Search for the cell housing the specified text and yield its (X, Y) center coordinate. 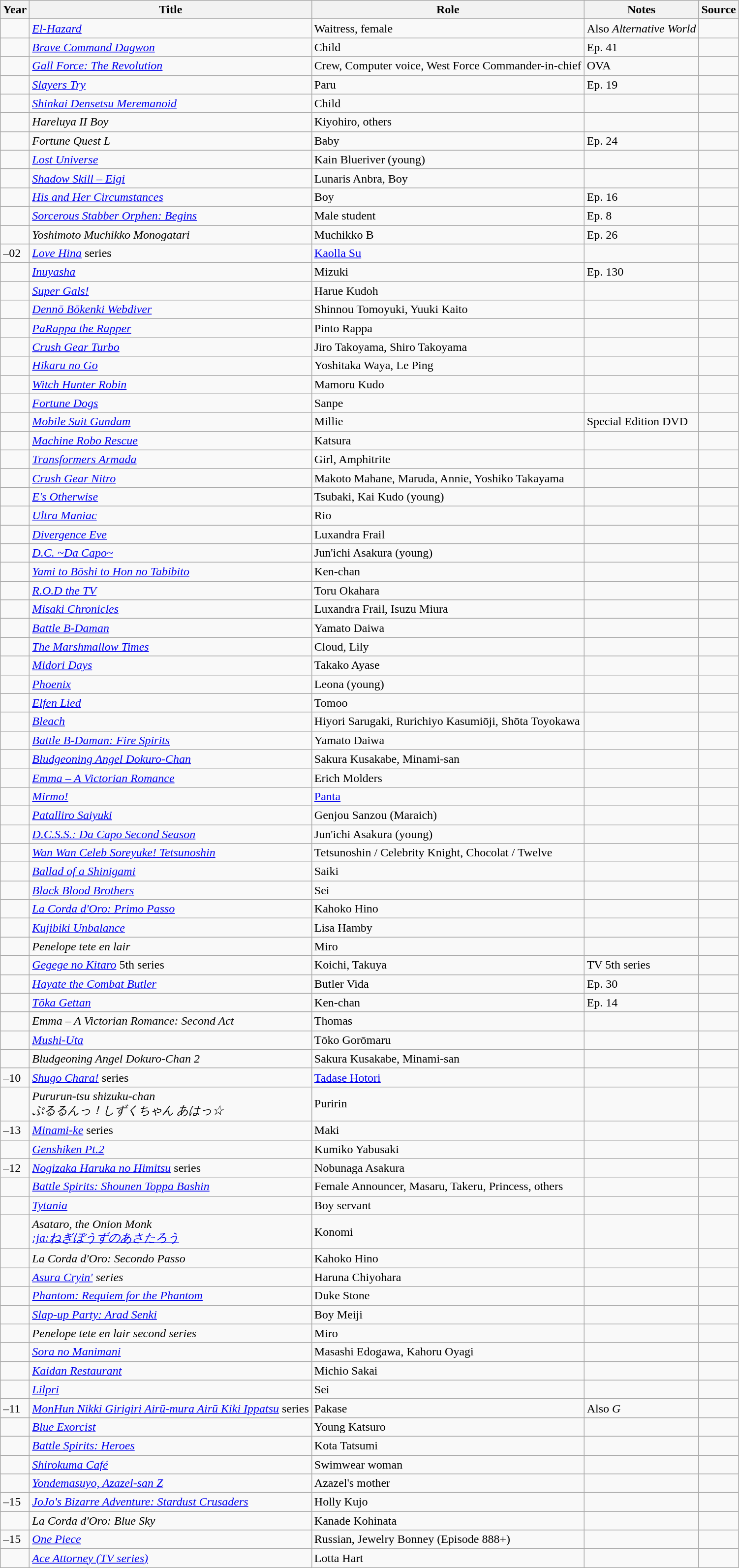
–12 (15, 1168)
Mobile Suit Gundam (171, 422)
Ballad of a Shinigami (171, 872)
Emma – A Victorian Romance (171, 778)
Witch Hunter Robin (171, 384)
La Corda d'Oro: Secondo Passo (171, 1258)
Rio (448, 515)
Ultra Maniac (171, 515)
Phantom: Requiem for the Phantom (171, 1296)
Genshiken Pt.2 (171, 1149)
–02 (15, 253)
Ep. 41 (642, 47)
Mizuki (448, 272)
Also G (642, 1408)
E's Otherwise (171, 497)
Ace Attorney (TV series) (171, 1558)
His and Her Circumstances (171, 197)
Azazel's mother (448, 1483)
Bleach (171, 721)
El-Hazard (171, 29)
Jiro Takoyama, Shiro Takoyama (448, 347)
Female Announcer, Masaru, Takeru, Princess, others (448, 1187)
Year (15, 10)
Hikaru no Go (171, 366)
Emma – A Victorian Romance: Second Act (171, 1021)
Muchikko B (448, 235)
Butler Vida (448, 984)
Role (448, 10)
Koichi, Takuya (448, 965)
Masashi Edogawa, Kahoru Oyagi (448, 1352)
Mirmo! (171, 796)
Kiyohiro, others (448, 122)
Kumiko Yabusaki (448, 1149)
Hiyori Sarugaki, Rurichiyo Kasumiōji, Shōta Toyokawa (448, 721)
Nobunaga Asakura (448, 1168)
Puririn (448, 1104)
Tytania (171, 1205)
Ep. 16 (642, 197)
Tadase Hotori (448, 1077)
Millie (448, 422)
Russian, Jewelry Bonney (Episode 888+) (448, 1539)
Holly Kujo (448, 1502)
Yondemasuyo, Azazel-san Z (171, 1483)
Takako Ayase (448, 665)
Sanpe (448, 403)
Haruna Chiyohara (448, 1277)
Paru (448, 85)
Kaolla Su (448, 253)
Lisa Hamby (448, 928)
Young Katsuro (448, 1427)
Pururun-tsu shizuku-chanぷるるんっ！しずくちゃん あはっ☆ (171, 1104)
Yami to Bōshi to Hon no Tabibito (171, 572)
Slayers Try (171, 85)
Battle B-Daman: Fire Spirits (171, 740)
Lunaris Anbra, Boy (448, 178)
Hayate the Combat Butler (171, 984)
Crew, Computer voice, West Force Commander-in-chief (448, 66)
Girl, Amphitrite (448, 459)
Battle Spirits: Heroes (171, 1445)
Michio Sakai (448, 1371)
Genjou Sanzou (Maraich) (448, 815)
Midori Days (171, 665)
Tōka Gettan (171, 1003)
R.O.D the TV (171, 591)
Ep. 26 (642, 235)
Boy servant (448, 1205)
The Marshmallow Times (171, 647)
Tetsunoshin / Celebrity Knight, Chocolat / Twelve (448, 853)
Panta (448, 796)
Cloud, Lily (448, 647)
Tsubaki, Kai Kudo (young) (448, 497)
Konomi (448, 1232)
Shirokuma Café (171, 1464)
–11 (15, 1408)
Gegege no Kitaro 5th series (171, 965)
Penelope tete en lair (171, 946)
Thomas (448, 1021)
Swimwear woman (448, 1464)
Penelope tete en lair second series (171, 1333)
Erich Molders (448, 778)
Makoto Mahane, Maruda, Annie, Yoshiko Takayama (448, 478)
Lost Universe (171, 159)
Ep. 14 (642, 1003)
Love Hina series (171, 253)
Boy Meiji (448, 1315)
Maki (448, 1130)
Fortune Dogs (171, 403)
La Corda d'Oro: Blue Sky (171, 1521)
Inuyasha (171, 272)
Elfen Lied (171, 703)
Ep. 130 (642, 272)
Pinto Rappa (448, 328)
Mamoru Kudo (448, 384)
Wan Wan Celeb Soreyuke! Tetsunoshin (171, 853)
D.C. ~Da Capo~ (171, 553)
Mushi-Uta (171, 1040)
Lilpri (171, 1389)
JoJo's Bizarre Adventure: Stardust Crusaders (171, 1502)
Divergence Eve (171, 534)
D.C.S.S.: Da Capo Second Season (171, 834)
Patalliro Saiyuki (171, 815)
Tōko Gorōmaru (448, 1040)
Title (171, 10)
Bludgeoning Angel Dokuro-Chan 2 (171, 1059)
Machine Robo Rescue (171, 440)
Leona (young) (448, 684)
Crush Gear Turbo (171, 347)
Male student (448, 216)
Duke Stone (448, 1296)
Ep. 24 (642, 141)
Nogizaka Haruka no Himitsu series (171, 1168)
Dennō Bōkenki Webdiver (171, 310)
Shinnou Tomoyuki, Yuuki Kaito (448, 310)
Sorcerous Stabber Orphen: Begins (171, 216)
Bludgeoning Angel Dokuro-Chan (171, 759)
Battle B-Daman (171, 628)
Harue Kudoh (448, 291)
Ep. 19 (642, 85)
Crush Gear Nitro (171, 478)
Blue Exorcist (171, 1427)
Kota Tatsumi (448, 1445)
Fortune Quest L (171, 141)
–13 (15, 1130)
Luxandra Frail (448, 534)
Kaidan Restaurant (171, 1371)
Kain Blueriver (young) (448, 159)
Asura Cryin' series (171, 1277)
Pakase (448, 1408)
Tomoo (448, 703)
TV 5th series (642, 965)
Hareluya II Boy (171, 122)
Waitress, female (448, 29)
Special Edition DVD (642, 422)
Toru Okahara (448, 591)
Yoshimoto Muchikko Monogatari (171, 235)
Baby (448, 141)
Lotta Hart (448, 1558)
Slap-up Party: Arad Senki (171, 1315)
Ep. 30 (642, 984)
Sora no Manimani (171, 1352)
Yoshitaka Waya, Le Ping (448, 366)
–10 (15, 1077)
Black Blood Brothers (171, 890)
Kanade Kohinata (448, 1521)
OVA (642, 66)
Asataro, the Onion Monk:ja:ねぎぼうずのあさたろう (171, 1232)
Kujibiki Unbalance (171, 928)
Luxandra Frail, Isuzu Miura (448, 609)
Misaki Chronicles (171, 609)
PaRappa the Rapper (171, 328)
One Piece (171, 1539)
Minami-ke series (171, 1130)
Phoenix (171, 684)
Shinkai Densetsu Meremanoid (171, 103)
La Corda d'Oro: Primo Passo (171, 909)
Transformers Armada (171, 459)
Katsura (448, 440)
Shadow Skill – Eigi (171, 178)
Saiki (448, 872)
Gall Force: The Revolution (171, 66)
Boy (448, 197)
Brave Command Dagwon (171, 47)
Notes (642, 10)
Ep. 8 (642, 216)
Super Gals! (171, 291)
Battle Spirits: Shounen Toppa Bashin (171, 1187)
Shugo Chara! series (171, 1077)
Source (718, 10)
MonHun Nikki Girigiri Airū-mura Airū Kiki Ippatsu series (171, 1408)
Also Alternative World (642, 29)
